Search for the cell housing the specified text and yield its (x, y) center coordinate. 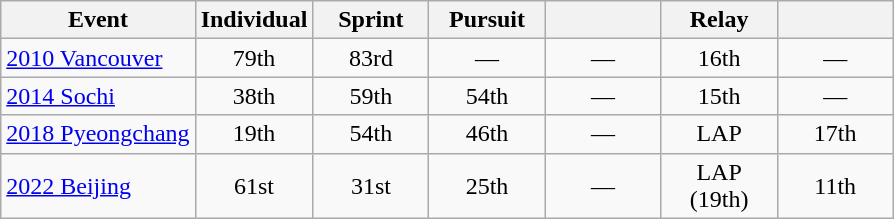
LAP (719, 134)
2022 Beijing (98, 186)
61st (254, 186)
Individual (254, 20)
Relay (719, 20)
2018 Pyeongchang (98, 134)
79th (254, 58)
2010 Vancouver (98, 58)
Sprint (371, 20)
31st (371, 186)
38th (254, 96)
Event (98, 20)
11th (835, 186)
17th (835, 134)
16th (719, 58)
LAP (19th) (719, 186)
46th (487, 134)
25th (487, 186)
83rd (371, 58)
15th (719, 96)
2014 Sochi (98, 96)
19th (254, 134)
59th (371, 96)
Pursuit (487, 20)
